Identify which cell holds the provided text, then report its [x, y] central coordinate. 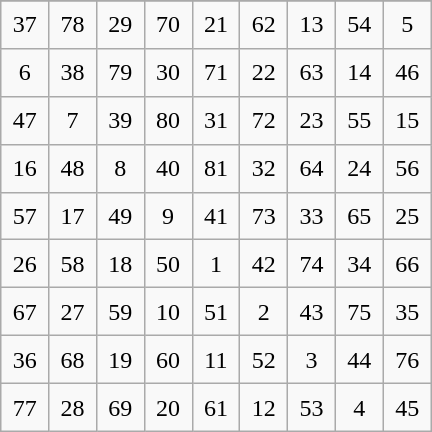
67 [25, 312]
54 [359, 25]
33 [312, 216]
48 [73, 168]
26 [25, 264]
30 [168, 73]
60 [168, 359]
45 [407, 407]
50 [168, 264]
70 [168, 25]
51 [216, 312]
36 [25, 359]
69 [120, 407]
57 [25, 216]
71 [216, 73]
37 [25, 25]
72 [264, 120]
78 [73, 25]
47 [25, 120]
24 [359, 168]
52 [264, 359]
29 [120, 25]
13 [312, 25]
80 [168, 120]
65 [359, 216]
11 [216, 359]
77 [25, 407]
25 [407, 216]
76 [407, 359]
63 [312, 73]
56 [407, 168]
21 [216, 25]
19 [120, 359]
18 [120, 264]
3 [312, 359]
20 [168, 407]
39 [120, 120]
68 [73, 359]
17 [73, 216]
1 [216, 264]
74 [312, 264]
38 [73, 73]
4 [359, 407]
23 [312, 120]
22 [264, 73]
61 [216, 407]
6 [25, 73]
31 [216, 120]
42 [264, 264]
62 [264, 25]
41 [216, 216]
10 [168, 312]
14 [359, 73]
46 [407, 73]
55 [359, 120]
43 [312, 312]
44 [359, 359]
73 [264, 216]
16 [25, 168]
15 [407, 120]
9 [168, 216]
66 [407, 264]
7 [73, 120]
12 [264, 407]
75 [359, 312]
35 [407, 312]
8 [120, 168]
53 [312, 407]
2 [264, 312]
58 [73, 264]
34 [359, 264]
32 [264, 168]
27 [73, 312]
81 [216, 168]
64 [312, 168]
28 [73, 407]
49 [120, 216]
79 [120, 73]
40 [168, 168]
5 [407, 25]
59 [120, 312]
